Search for the cell housing the specified text and yield its (X, Y) center coordinate. 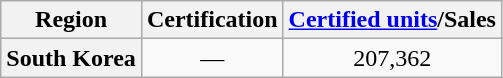
Certification (212, 20)
Region (72, 20)
South Korea (72, 58)
Certified units/Sales (392, 20)
— (212, 58)
207,362 (392, 58)
